Return (x, y) of the center of cell containing provided text 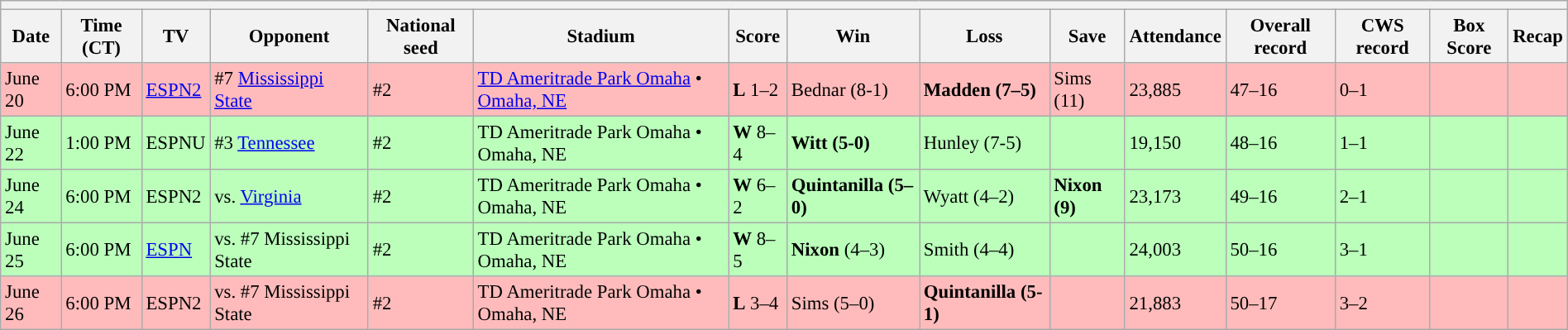
23,885 (1175, 89)
ESPNU (175, 144)
vs. Virginia (289, 197)
0–1 (1383, 89)
W 8–5 (758, 250)
W 6–2 (758, 197)
Stadium (600, 36)
June 22 (31, 144)
June 24 (31, 197)
50–16 (1280, 250)
June 20 (31, 89)
Witt (5-0) (853, 144)
W 8–4 (758, 144)
Quintanilla (5–0) (853, 197)
23,173 (1175, 197)
Smith (4–4) (984, 250)
3–2 (1383, 303)
Attendance (1175, 36)
21,883 (1175, 303)
Bednar (8-1) (853, 89)
Opponent (289, 36)
Sims (11) (1087, 89)
CWS record (1383, 36)
Date (31, 36)
June 25 (31, 250)
Recap (1538, 36)
Loss (984, 36)
48–16 (1280, 144)
47–16 (1280, 89)
Madden (7–5) (984, 89)
Hunley (7-5) (984, 144)
2–1 (1383, 197)
1:00 PM (101, 144)
Wyatt (4–2) (984, 197)
Box Score (1469, 36)
Quintanilla (5-1) (984, 303)
Overall record (1280, 36)
June 26 (31, 303)
L 1–2 (758, 89)
Nixon (9) (1087, 197)
National seed (420, 36)
L 3–4 (758, 303)
Sims (5–0) (853, 303)
Win (853, 36)
Nixon (4–3) (853, 250)
3–1 (1383, 250)
#7 Mississippi State (289, 89)
24,003 (1175, 250)
ESPN (175, 250)
50–17 (1280, 303)
TV (175, 36)
Time (CT) (101, 36)
49–16 (1280, 197)
Save (1087, 36)
Score (758, 36)
1–1 (1383, 144)
#3 Tennessee (289, 144)
19,150 (1175, 144)
